Pinpoint the cell where the given text exists, returning its (X, Y) midpoint coordinate. 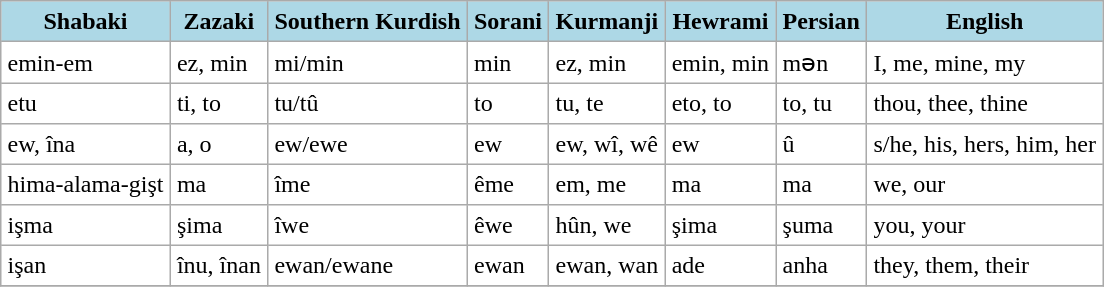
anha (822, 265)
emin, min (720, 62)
ti, to (219, 103)
mi/min (368, 62)
ew/ewe (368, 144)
Kurmanji (607, 21)
tu, te (607, 103)
you, your (985, 225)
to (508, 103)
ew, îna (86, 144)
tu/tû (368, 103)
s/he, his, hers, him, her (985, 144)
Shabaki (86, 21)
ewan, wan (607, 265)
thou, thee, thine (985, 103)
ême (508, 184)
ew, wî, wê (607, 144)
işma (86, 225)
English (985, 21)
Hewrami (720, 21)
îwe (368, 225)
hûn, we (607, 225)
to, tu (822, 103)
emin-em (86, 62)
Sorani (508, 21)
I, me, mine, my (985, 62)
etu (86, 103)
we, our (985, 184)
mən (822, 62)
hima-alama-gişt (86, 184)
û (822, 144)
êwe (508, 225)
they, them, their (985, 265)
ewan/ewane (368, 265)
eto, to (720, 103)
înu, înan (219, 265)
em, me (607, 184)
şuma (822, 225)
Southern Kurdish (368, 21)
a, o (219, 144)
ewan (508, 265)
işan (86, 265)
min (508, 62)
îme (368, 184)
ade (720, 265)
Zazaki (219, 21)
Persian (822, 21)
